Output the [x, y] coordinate of the center of the cell containing the given text.  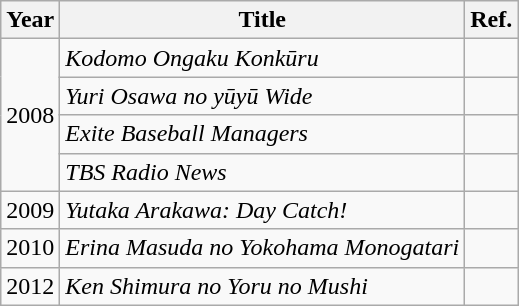
Erina Masuda no Yokohama Monogatari [262, 248]
2009 [30, 210]
Yuri Osawa no yūyū Wide [262, 96]
Yutaka Arakawa: Day Catch! [262, 210]
Ken Shimura no Yoru no Mushi [262, 286]
Ref. [492, 20]
Kodomo Ongaku Konkūru [262, 58]
2012 [30, 286]
2008 [30, 115]
Title [262, 20]
Year [30, 20]
TBS Radio News [262, 172]
Exite Baseball Managers [262, 134]
2010 [30, 248]
